Scan for the cell matching the given text and deliver its [X, Y] coordinate at center. 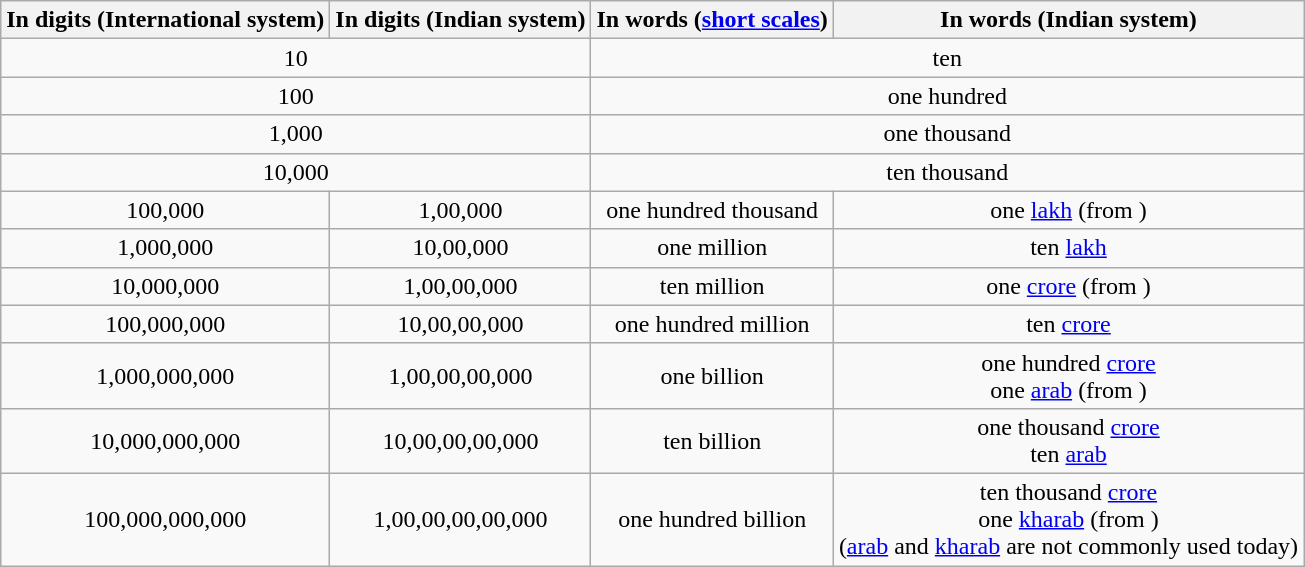
1,000,000 [166, 248]
1,00,00,00,00,000 [460, 519]
one lakh (from ) [1068, 210]
1,00,00,00,000 [460, 376]
ten [948, 58]
1,000 [296, 134]
In digits (International system) [166, 20]
10,00,000 [460, 248]
In digits (Indian system) [460, 20]
one hundred thousand [712, 210]
100 [296, 96]
one million [712, 248]
1,00,000 [460, 210]
10,000,000,000 [166, 440]
1,00,00,000 [460, 286]
one billion [712, 376]
1,000,000,000 [166, 376]
one hundred [948, 96]
ten million [712, 286]
one crore (from ) [1068, 286]
10,000,000 [166, 286]
ten billion [712, 440]
10 [296, 58]
10,00,00,00,000 [460, 440]
ten thousand [948, 172]
100,000,000 [166, 324]
ten thousand croreone kharab (from )(arab and kharab are not commonly used today) [1068, 519]
100,000 [166, 210]
one thousand croreten arab [1068, 440]
one hundred billion [712, 519]
In words (Indian system) [1068, 20]
100,000,000,000 [166, 519]
ten crore [1068, 324]
one hundred croreone arab (from ) [1068, 376]
In words (short scales) [712, 20]
10,000 [296, 172]
ten lakh [1068, 248]
10,00,00,000 [460, 324]
one hundred million [712, 324]
one thousand [948, 134]
